Scan for the cell matching the given text and deliver its (X, Y) coordinate at center. 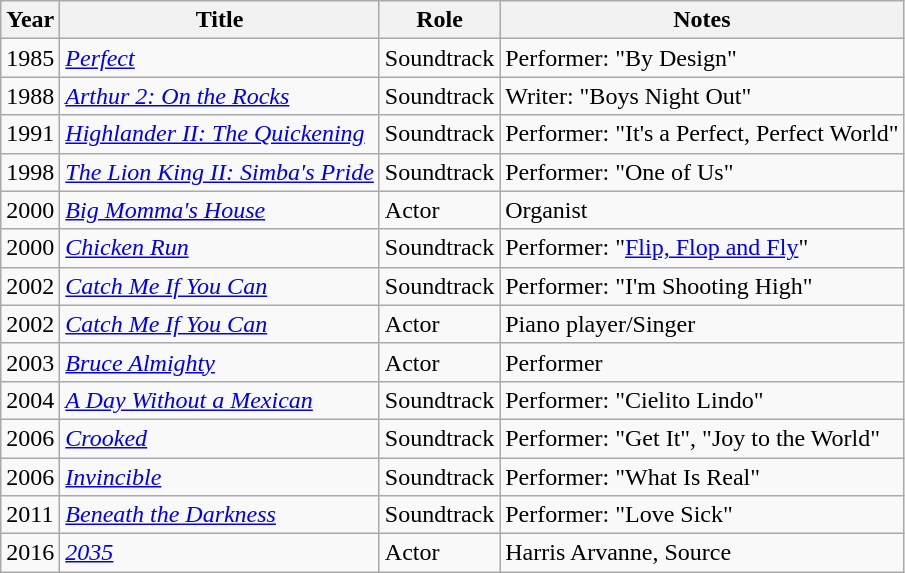
Bruce Almighty (220, 362)
2004 (30, 400)
Writer: "Boys Night Out" (702, 96)
The Lion King II: Simba's Pride (220, 172)
Performer: "I'm Shooting High" (702, 286)
Performer: "Flip, Flop and Fly" (702, 248)
2003 (30, 362)
Performer: "What Is Real" (702, 477)
Performer: "One of Us" (702, 172)
2035 (220, 553)
Notes (702, 20)
Chicken Run (220, 248)
1991 (30, 134)
1985 (30, 58)
Year (30, 20)
2016 (30, 553)
Organist (702, 210)
Performer (702, 362)
Beneath the Darkness (220, 515)
Crooked (220, 438)
Arthur 2: On the Rocks (220, 96)
Performer: "It's a Perfect, Perfect World" (702, 134)
Invincible (220, 477)
2011 (30, 515)
Performer: "By Design" (702, 58)
Performer: "Get It", "Joy to the World" (702, 438)
Big Momma's House (220, 210)
Performer: "Love Sick" (702, 515)
Title (220, 20)
1998 (30, 172)
Highlander II: The Quickening (220, 134)
Performer: "Cielito Lindo" (702, 400)
1988 (30, 96)
Role (439, 20)
Perfect (220, 58)
Piano player/Singer (702, 324)
Harris Arvanne, Source (702, 553)
A Day Without a Mexican (220, 400)
